Extract the [X, Y] coordinate from the center of the cell holding the provided text.  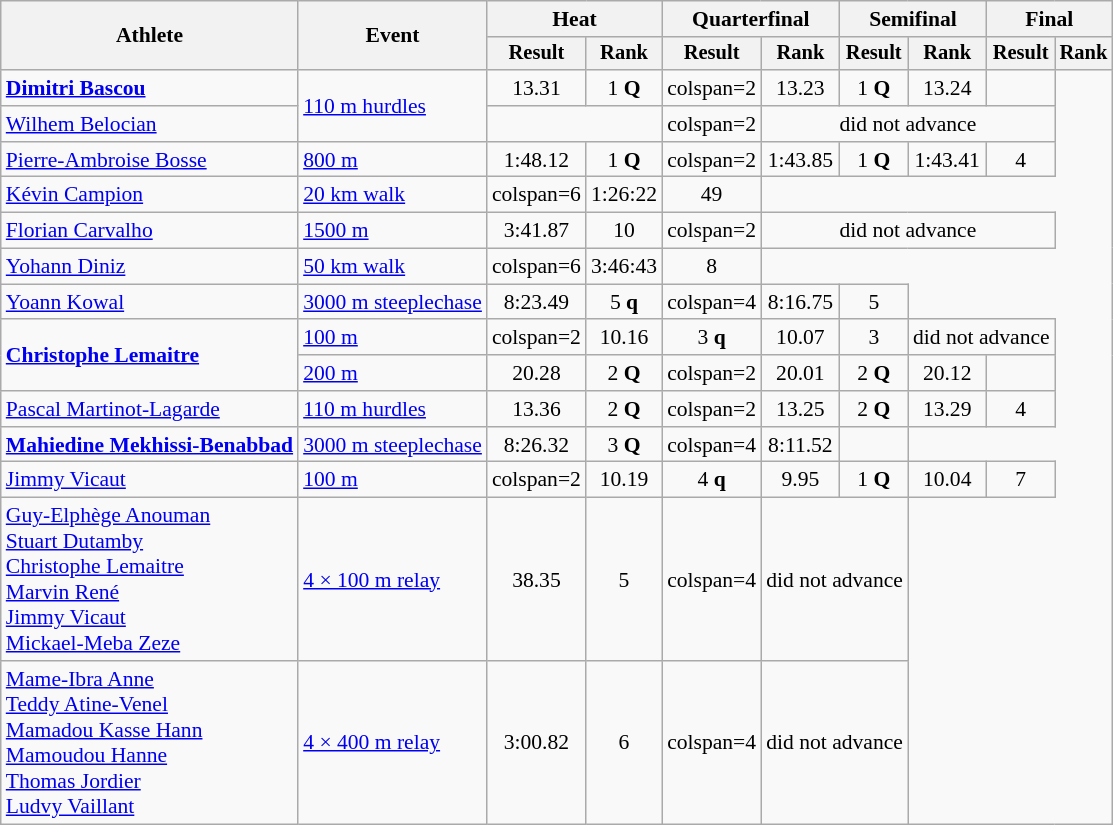
10.04 [948, 480]
Yoann Kowal [150, 302]
13.31 [536, 88]
10.19 [624, 480]
4 q [712, 480]
8:11.52 [800, 445]
Quarterfinal [751, 19]
800 m [392, 160]
10 [624, 231]
20 km walk [392, 195]
5 q [624, 302]
9.95 [800, 480]
Dimitri Bascou [150, 88]
20.28 [536, 373]
8 [712, 267]
20.12 [948, 373]
3 Q [624, 445]
4 × 400 m relay [392, 742]
Yohann Diniz [150, 267]
200 m [392, 373]
3:00.82 [536, 742]
1500 m [392, 231]
Pierre-Ambroise Bosse [150, 160]
Final [1049, 19]
7 [1020, 480]
10.16 [624, 338]
1:43.41 [948, 160]
Pascal Martinot-Lagarde [150, 409]
4 × 100 m relay [392, 580]
13.24 [948, 88]
Mame-Ibra AnneTeddy Atine-VenelMamadou Kasse HannMamoudou HanneThomas JordierLudvy Vaillant [150, 742]
3:46:43 [624, 267]
8:16.75 [800, 302]
50 km walk [392, 267]
3 [874, 338]
20.01 [800, 373]
Jimmy Vicaut [150, 480]
1:26:22 [624, 195]
13.36 [536, 409]
13.25 [800, 409]
Athlete [150, 36]
Christophe Lemaitre [150, 356]
Kévin Campion [150, 195]
10.07 [800, 338]
Event [392, 36]
Mahiedine Mekhissi-Benabbad [150, 445]
Guy-Elphège AnoumanStuart DutambyChristophe LemaitreMarvin RenéJimmy VicautMickael-Meba Zeze [150, 580]
3 q [712, 338]
6 [624, 742]
Florian Carvalho [150, 231]
1:43.85 [800, 160]
38.35 [536, 580]
8:26.32 [536, 445]
3:41.87 [536, 231]
1:48.12 [536, 160]
Semifinal [914, 19]
Heat [574, 19]
13.29 [948, 409]
8:23.49 [536, 302]
49 [712, 195]
Wilhem Belocian [150, 124]
13.23 [800, 88]
